For the text-containing cell, return its midpoint in [X, Y] coordinate format. 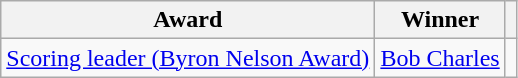
Winner [440, 20]
Bob Charles [440, 58]
Award [188, 20]
Scoring leader (Byron Nelson Award) [188, 58]
